Find where the given text appears and provide that cell's center as [X, Y] coordinate. 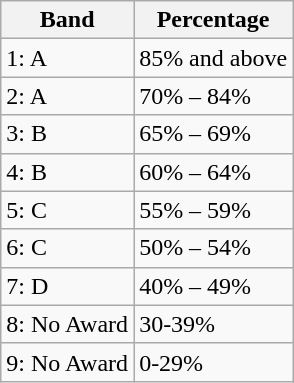
65% – 69% [214, 134]
6: C [68, 248]
50% – 54% [214, 248]
2: A [68, 96]
Percentage [214, 20]
0-29% [214, 362]
5: C [68, 210]
9: No Award [68, 362]
55% – 59% [214, 210]
3: B [68, 134]
8: No Award [68, 324]
60% – 64% [214, 172]
85% and above [214, 58]
40% – 49% [214, 286]
Band [68, 20]
4: B [68, 172]
30-39% [214, 324]
7: D [68, 286]
70% – 84% [214, 96]
1: A [68, 58]
